Find where the given text appears and provide that cell's center as (x, y) coordinate. 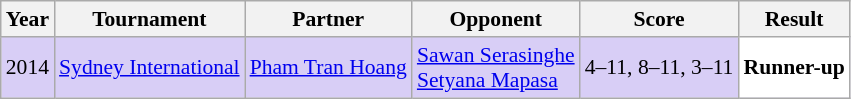
2014 (28, 68)
Sawan Serasinghe Setyana Mapasa (496, 68)
Result (794, 19)
Year (28, 19)
Runner-up (794, 68)
Sydney International (150, 68)
Tournament (150, 19)
Pham Tran Hoang (328, 68)
4–11, 8–11, 3–11 (660, 68)
Score (660, 19)
Opponent (496, 19)
Partner (328, 19)
